Identify which cell holds the provided text, then report its (X, Y) central coordinate. 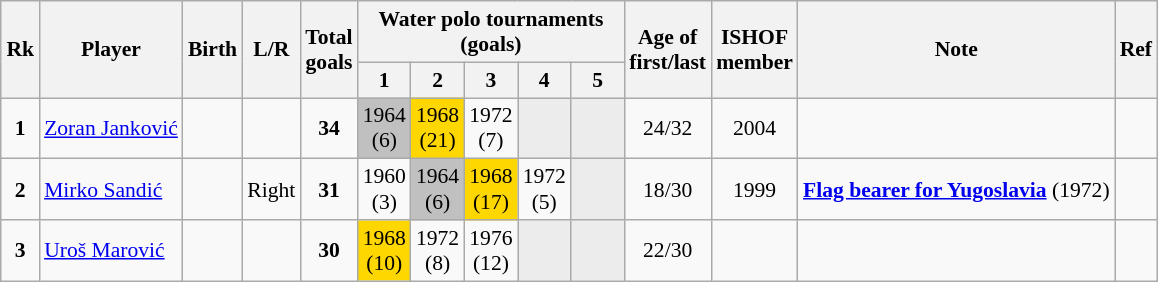
Zoran Janković (111, 128)
34 (328, 128)
Right (271, 190)
1968(10) (384, 250)
Uroš Marović (111, 250)
Ref (1136, 50)
Note (956, 50)
5 (598, 80)
1999 (754, 190)
1968(17) (490, 190)
Flag bearer for Yugoslavia (1972) (956, 190)
1968(21) (438, 128)
30 (328, 250)
1972(8) (438, 250)
Player (111, 50)
Rk (20, 50)
Age offirst/last (668, 50)
24/32 (668, 128)
Totalgoals (328, 50)
1972(5) (544, 190)
1960(3) (384, 190)
ISHOFmember (754, 50)
18/30 (668, 190)
2004 (754, 128)
1972(7) (490, 128)
Mirko Sandić (111, 190)
31 (328, 190)
Birth (212, 50)
L/R (271, 50)
Water polo tournaments(goals) (492, 32)
22/30 (668, 250)
4 (544, 80)
1976(12) (490, 250)
